Provide the (X, Y) coordinate of the cell's center where the given text is located.  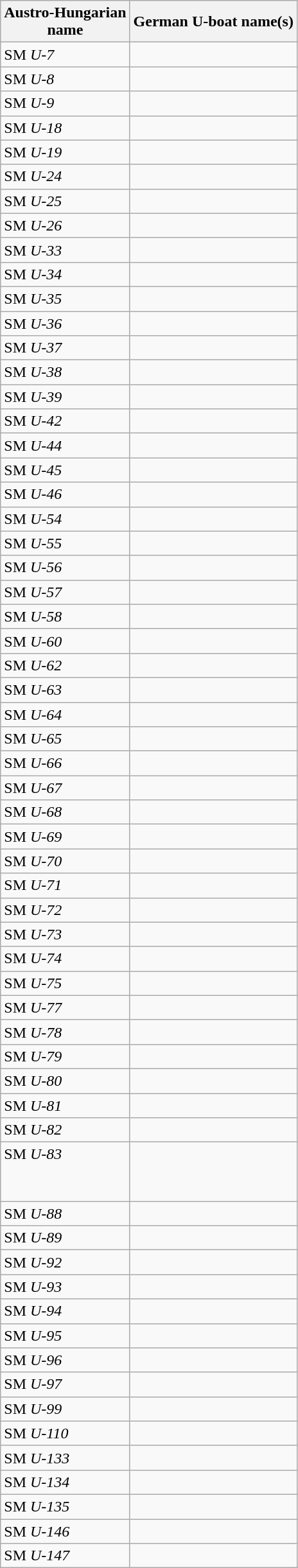
SM U-9 (66, 103)
SM U-56 (66, 568)
SM U-89 (66, 1238)
SM U-19 (66, 152)
SM U-65 (66, 739)
SM U-77 (66, 1007)
Austro-Hungarianname (66, 22)
SM U-57 (66, 592)
SM U-96 (66, 1360)
SM U-36 (66, 323)
SM U-38 (66, 372)
SM U-72 (66, 910)
SM U-66 (66, 763)
SM U-26 (66, 225)
SM U-34 (66, 274)
SM U-80 (66, 1081)
SM U-67 (66, 788)
SM U-78 (66, 1032)
SM U-68 (66, 812)
German U-boat name(s) (213, 22)
SM U-58 (66, 616)
SM U-88 (66, 1214)
SM U-39 (66, 397)
SM U-93 (66, 1287)
SM U-73 (66, 934)
SM U-60 (66, 641)
SM U-54 (66, 519)
SM U-69 (66, 837)
SM U-18 (66, 128)
SM U-45 (66, 470)
SM U-134 (66, 1482)
SM U-94 (66, 1311)
SM U-92 (66, 1262)
SM U-83 (66, 1172)
SM U-42 (66, 421)
SM U-135 (66, 1506)
SM U-64 (66, 715)
SM U-46 (66, 494)
SM U-70 (66, 861)
SM U-146 (66, 1531)
SM U-35 (66, 299)
SM U-75 (66, 983)
SM U-133 (66, 1458)
SM U-33 (66, 250)
SM U-74 (66, 959)
SM U-7 (66, 55)
SM U-95 (66, 1336)
SM U-79 (66, 1056)
SM U-55 (66, 543)
SM U-147 (66, 1556)
SM U-99 (66, 1409)
SM U-37 (66, 348)
SM U-71 (66, 885)
SM U-8 (66, 79)
SM U-97 (66, 1384)
SM U-81 (66, 1105)
SM U-25 (66, 201)
SM U-63 (66, 690)
SM U-82 (66, 1130)
SM U-24 (66, 177)
SM U-44 (66, 446)
SM U-62 (66, 665)
SM U-110 (66, 1433)
